Return (x, y) of the center of cell containing provided text 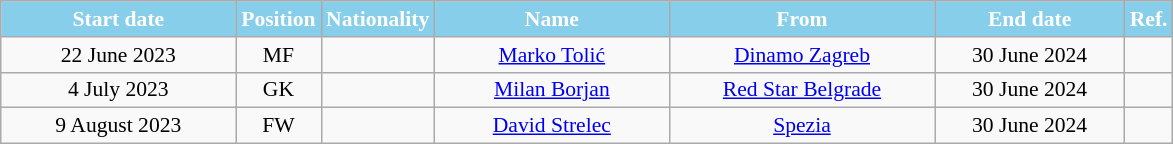
FW (278, 126)
David Strelec (552, 126)
Position (278, 19)
End date (1030, 19)
Milan Borjan (552, 90)
4 July 2023 (118, 90)
Name (552, 19)
Red Star Belgrade (802, 90)
From (802, 19)
MF (278, 55)
Marko Tolić (552, 55)
9 August 2023 (118, 126)
Start date (118, 19)
Dinamo Zagreb (802, 55)
Spezia (802, 126)
Ref. (1149, 19)
GK (278, 90)
Nationality (378, 19)
22 June 2023 (118, 55)
